Return the (X, Y) coordinate for the center point of the cell that contains the specified text.  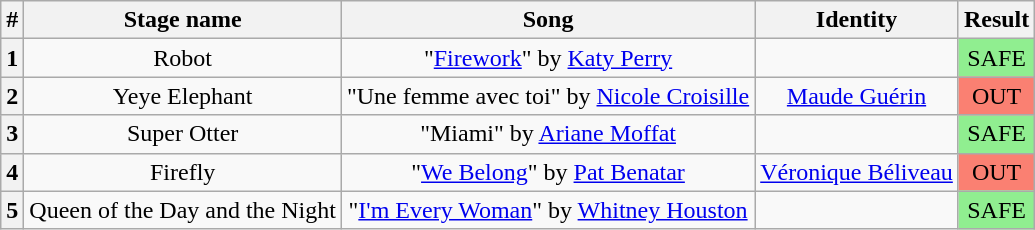
"We Belong" by Pat Benatar (548, 172)
5 (12, 210)
Robot (183, 58)
Firefly (183, 172)
Identity (857, 20)
# (12, 20)
1 (12, 58)
"Une femme avec toi" by Nicole Croisille (548, 96)
"Miami" by Ariane Moffat (548, 134)
Yeye Elephant (183, 96)
Super Otter (183, 134)
Song (548, 20)
"I'm Every Woman" by Whitney Houston (548, 210)
Result (996, 20)
"Firework" by Katy Perry (548, 58)
4 (12, 172)
3 (12, 134)
2 (12, 96)
Stage name (183, 20)
Queen of the Day and the Night (183, 210)
Maude Guérin (857, 96)
Véronique Béliveau (857, 172)
